Determine the (x, y) coordinate at the center of the cell enclosing the given text.  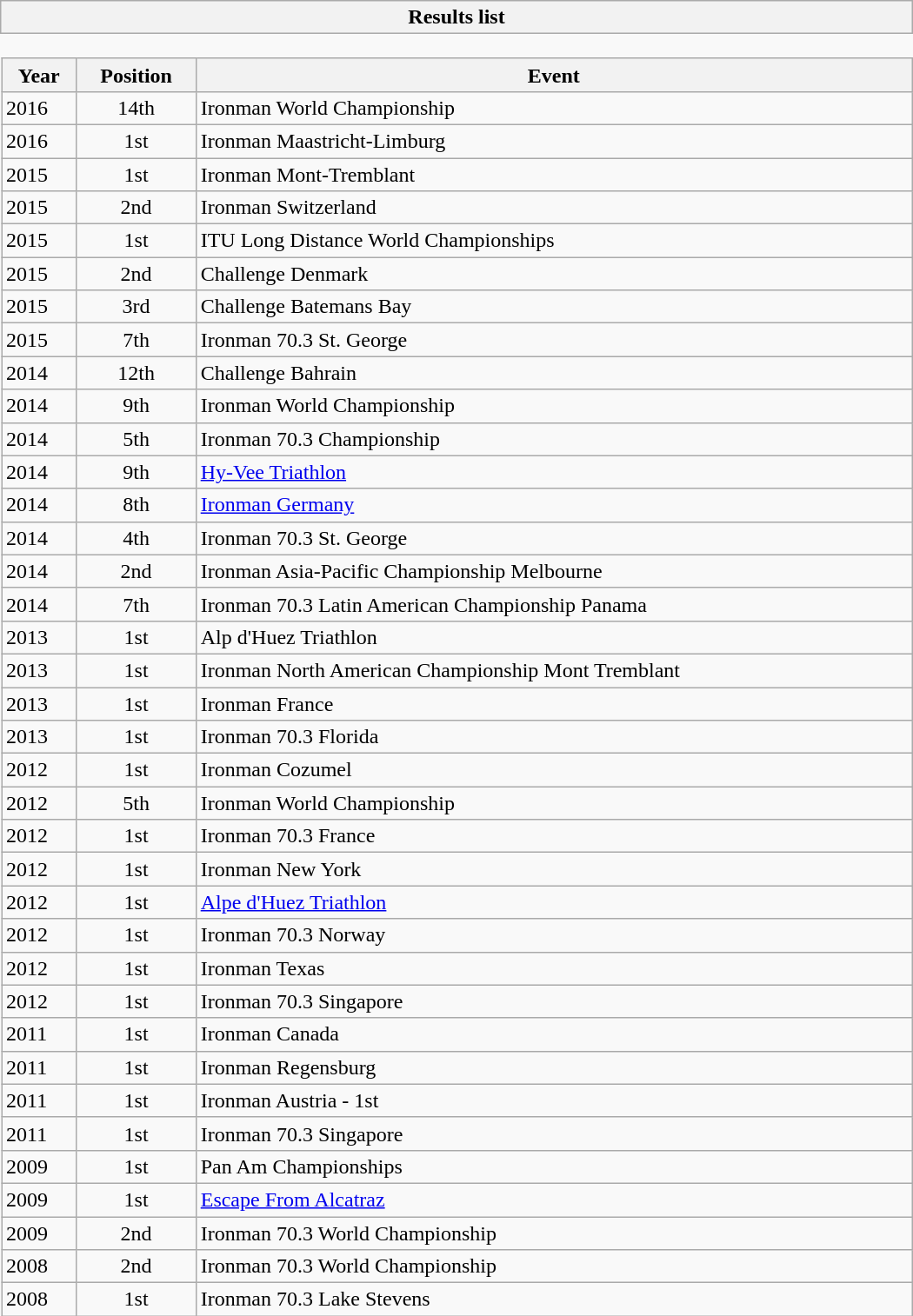
Ironman Texas (553, 968)
3rd (136, 307)
8th (136, 505)
Ironman Maastricht-Limburg (553, 141)
Ironman France (553, 703)
Position (136, 75)
Challenge Batemans Bay (553, 307)
Alpe d'Huez Triathlon (553, 902)
Ironman 70.3 France (553, 836)
Ironman 70.3 Latin American Championship Panama (553, 604)
Pan Am Championships (553, 1166)
Ironman 70.3 Norway (553, 935)
Ironman Austria - 1st (553, 1100)
Ironman Germany (553, 505)
Ironman New York (553, 869)
Ironman 70.3 Championship (553, 439)
Event (553, 75)
Ironman Regensburg (553, 1067)
Ironman Asia-Pacific Championship Melbourne (553, 571)
Challenge Bahrain (553, 373)
12th (136, 373)
Ironman 70.3 Lake Stevens (553, 1299)
Ironman Switzerland (553, 208)
Results list (456, 17)
14th (136, 108)
Escape From Alcatraz (553, 1200)
4th (136, 538)
Hy-Vee Triathlon (553, 472)
Alp d'Huez Triathlon (553, 637)
Challenge Denmark (553, 274)
Ironman Mont-Tremblant (553, 175)
Year (39, 75)
ITU Long Distance World Championships (553, 241)
Ironman 70.3 Florida (553, 737)
Ironman Canada (553, 1034)
Ironman North American Championship Mont Tremblant (553, 670)
Ironman Cozumel (553, 770)
